Pinpoint the cell where the given text exists, returning its (x, y) midpoint coordinate. 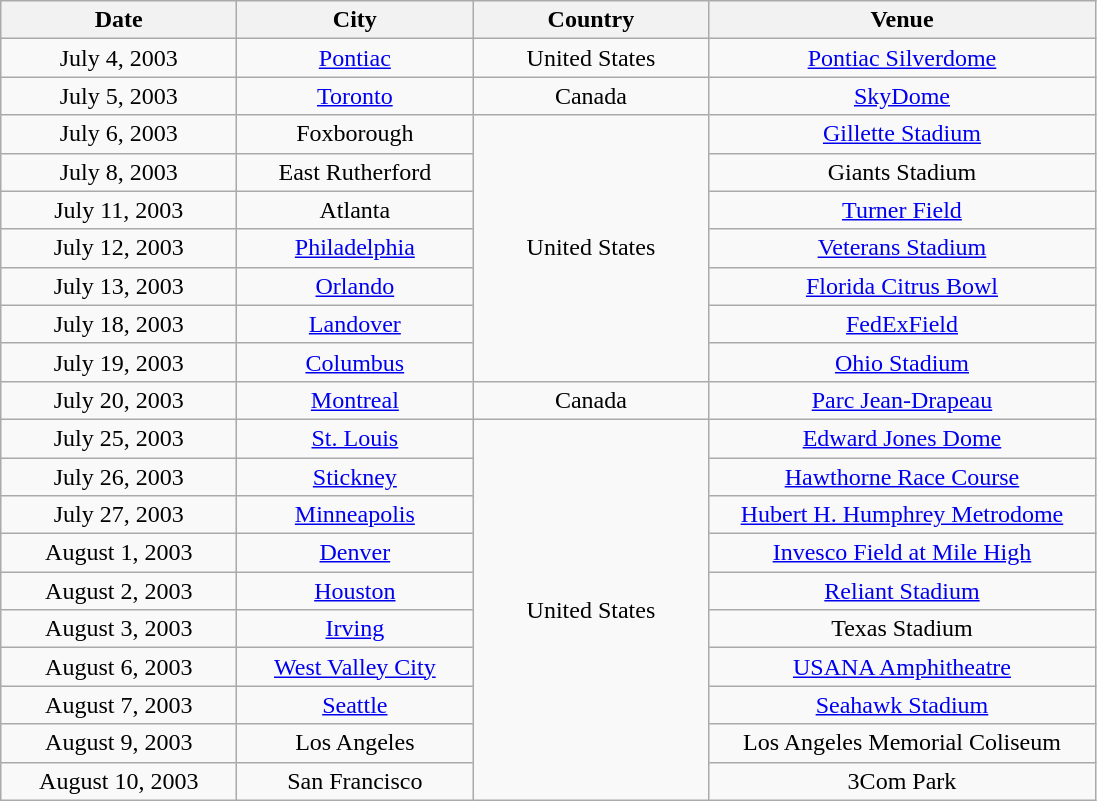
July 20, 2003 (119, 400)
Date (119, 20)
July 4, 2003 (119, 58)
Country (591, 20)
City (355, 20)
Denver (355, 553)
Foxborough (355, 134)
Columbus (355, 362)
Reliant Stadium (902, 591)
Gillette Stadium (902, 134)
SkyDome (902, 96)
USANA Amphitheatre (902, 667)
Atlanta (355, 210)
3Com Park (902, 781)
Stickney (355, 477)
July 5, 2003 (119, 96)
St. Louis (355, 438)
Ohio Stadium (902, 362)
Giants Stadium (902, 172)
Hubert H. Humphrey Metrodome (902, 515)
August 6, 2003 (119, 667)
July 11, 2003 (119, 210)
Philadelphia (355, 248)
Veterans Stadium (902, 248)
FedExField (902, 324)
Seattle (355, 705)
Los Angeles Memorial Coliseum (902, 743)
July 18, 2003 (119, 324)
Toronto (355, 96)
July 27, 2003 (119, 515)
Venue (902, 20)
Invesco Field at Mile High (902, 553)
Texas Stadium (902, 629)
August 10, 2003 (119, 781)
Los Angeles (355, 743)
August 2, 2003 (119, 591)
July 19, 2003 (119, 362)
Seahawk Stadium (902, 705)
Montreal (355, 400)
Edward Jones Dome (902, 438)
July 13, 2003 (119, 286)
Hawthorne Race Course (902, 477)
Florida Citrus Bowl (902, 286)
July 25, 2003 (119, 438)
July 8, 2003 (119, 172)
July 12, 2003 (119, 248)
August 3, 2003 (119, 629)
Minneapolis (355, 515)
Irving (355, 629)
Parc Jean-Drapeau (902, 400)
Pontiac (355, 58)
July 6, 2003 (119, 134)
Houston (355, 591)
August 9, 2003 (119, 743)
August 7, 2003 (119, 705)
Turner Field (902, 210)
Orlando (355, 286)
August 1, 2003 (119, 553)
East Rutherford (355, 172)
July 26, 2003 (119, 477)
Pontiac Silverdome (902, 58)
San Francisco (355, 781)
West Valley City (355, 667)
Landover (355, 324)
